Extract the [X, Y] coordinate from the center of the cell holding the provided text.  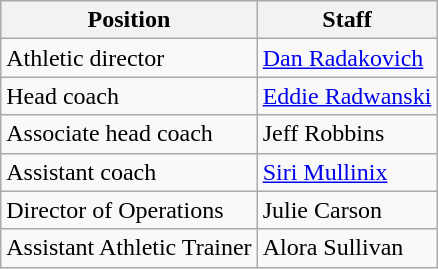
Head coach [129, 96]
Julie Carson [347, 210]
Siri Mullinix [347, 172]
Position [129, 20]
Alora Sullivan [347, 248]
Assistant Athletic Trainer [129, 248]
Director of Operations [129, 210]
Eddie Radwanski [347, 96]
Assistant coach [129, 172]
Jeff Robbins [347, 134]
Athletic director [129, 58]
Staff [347, 20]
Associate head coach [129, 134]
Dan Radakovich [347, 58]
